Capture the cell that displays the provided text and extract its [x, y] central coordinate. 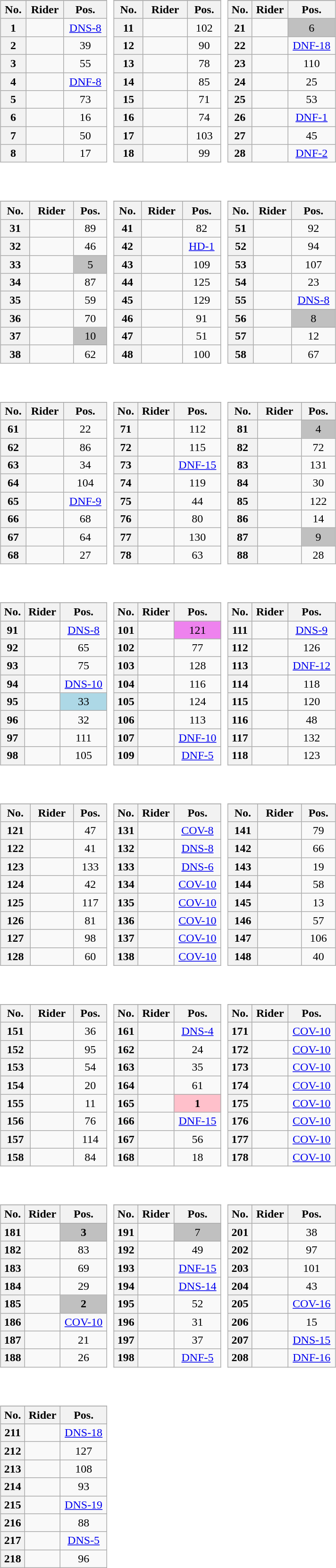
DNF-2 [311, 153]
129 [202, 300]
134 [126, 885]
DNF-8 [85, 82]
141 [243, 831]
213 [12, 1469]
No. Rider Pos. 131 COV-8 132 DNS-8 133 DNS-6 134 COV-10 135 COV-10 136 COV-10 137 COV-10 138 COV-10 [169, 878]
DNF-10 [198, 738]
183 [12, 1268]
211 [12, 1433]
142 [243, 849]
90 [204, 45]
208 [240, 1358]
No. Rider Pos. 191 7 192 49 193 DNF-15 194 DNS-14 195 52 196 31 197 37 198 DNF-5 [169, 1279]
119 [197, 483]
195 [126, 1304]
197 [126, 1340]
157 [15, 1139]
172 [240, 1049]
194 [126, 1286]
39 [85, 45]
156 [15, 1121]
No. Rider Pos. 41 82 42 HD-1 43 109 44 125 45 129 46 91 47 51 48 100 [169, 276]
DNF-1 [311, 118]
164 [126, 1085]
185 [12, 1304]
60 [90, 956]
148 [243, 956]
196 [126, 1322]
166 [126, 1121]
80 [197, 519]
202 [240, 1250]
218 [12, 1559]
108 [84, 1469]
143 [243, 867]
COV-8 [197, 831]
187 [12, 1340]
89 [91, 228]
DNF-9 [85, 501]
212 [12, 1451]
40 [318, 956]
DNS-10 [83, 684]
144 [243, 885]
100 [202, 354]
DNS-6 [197, 867]
No. Rider Pos. 101 121 102 77 103 128 104 116 105 124 106 113 107 DNF-10 109 DNF-5 [169, 677]
DNS-9 [311, 630]
176 [240, 1121]
DNS-5 [84, 1541]
201 [240, 1232]
147 [243, 938]
175 [240, 1103]
DNS-4 [198, 1031]
DNF-12 [311, 666]
154 [15, 1085]
DNS-18 [84, 1433]
192 [126, 1250]
168 [126, 1157]
136 [126, 920]
163 [126, 1067]
30 [318, 483]
214 [12, 1487]
DNF-18 [311, 45]
70 [91, 318]
205 [240, 1304]
69 [84, 1268]
177 [240, 1139]
DNF-16 [311, 1358]
181 [12, 1232]
165 [126, 1103]
No. Rider Pos. 161 DNS-4 162 24 163 35 164 61 165 1 166 DNF-15 167 56 168 18 [169, 1079]
DNS-15 [311, 1340]
182 [12, 1250]
146 [243, 920]
50 [85, 136]
HD-1 [202, 246]
203 [240, 1268]
135 [126, 903]
9 [318, 537]
79 [318, 831]
198 [126, 1358]
130 [197, 537]
216 [12, 1523]
193 [126, 1268]
110 [311, 63]
138 [126, 956]
29 [84, 1286]
188 [12, 1358]
191 [126, 1232]
59 [91, 300]
152 [15, 1049]
174 [240, 1085]
No. Rider Pos. 71 112 72 115 73 DNF-15 74 119 75 44 76 80 77 130 78 63 [169, 477]
162 [126, 1049]
204 [240, 1286]
161 [126, 1031]
DNS-19 [84, 1505]
158 [15, 1157]
20 [90, 1085]
49 [198, 1250]
184 [12, 1286]
171 [240, 1031]
206 [240, 1322]
173 [240, 1067]
167 [126, 1139]
19 [318, 867]
217 [12, 1541]
151 [15, 1031]
145 [243, 903]
207 [240, 1340]
155 [15, 1103]
DNS-14 [198, 1286]
99 [204, 153]
COV-16 [311, 1304]
137 [126, 938]
10 [91, 336]
215 [12, 1505]
178 [240, 1157]
186 [12, 1322]
120 [311, 702]
153 [15, 1067]
